Locate the cell with the specified text and output its (X, Y) center coordinate. 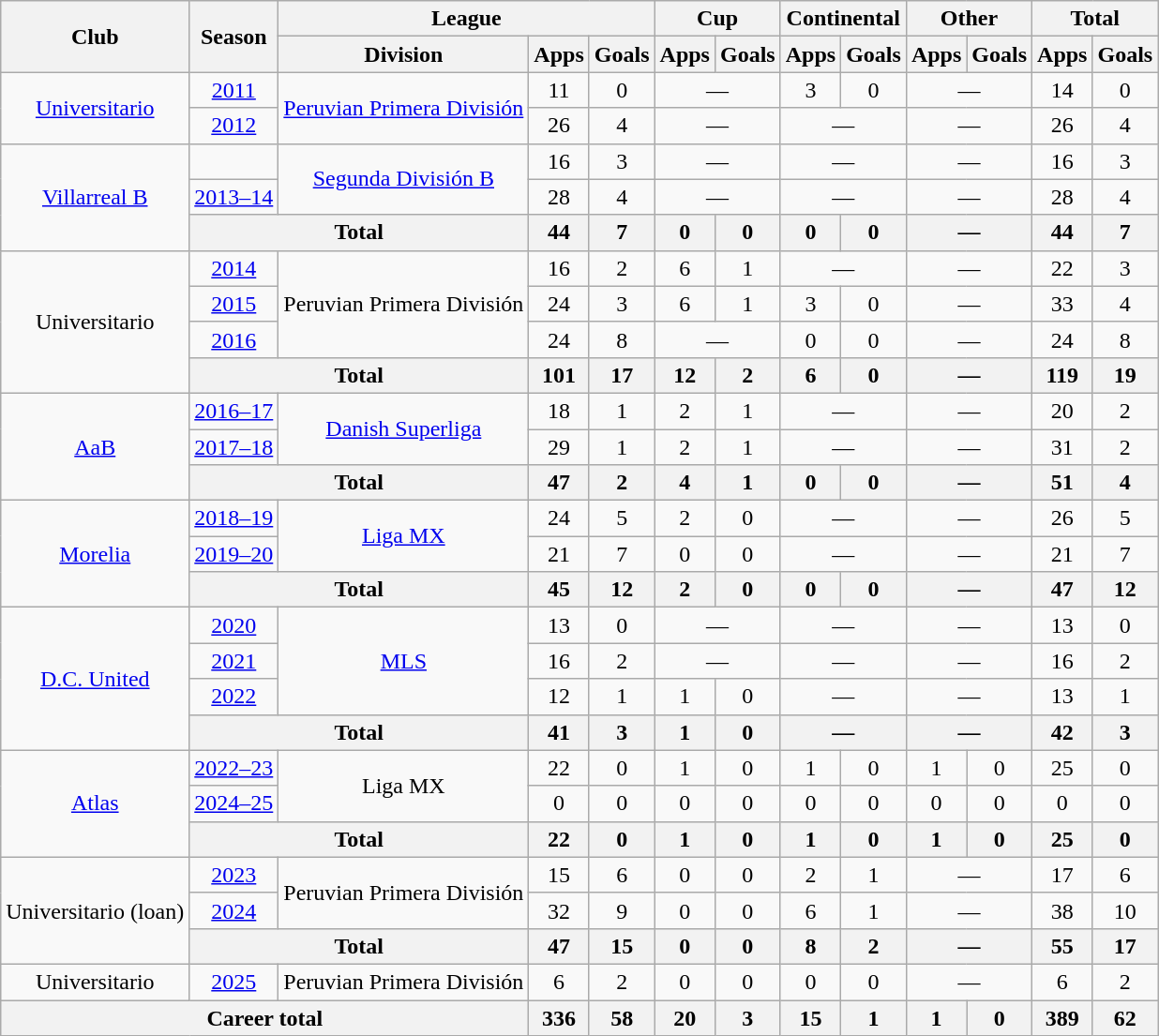
Club (96, 37)
101 (559, 375)
11 (559, 90)
31 (1062, 447)
41 (559, 732)
Season (234, 37)
2023 (234, 875)
51 (1062, 483)
Other (969, 19)
Cup (717, 19)
2017–18 (234, 447)
38 (1062, 910)
10 (1125, 910)
2022 (234, 697)
2025 (234, 982)
Universitario (loan) (96, 910)
389 (1062, 1017)
2018–19 (234, 518)
2016 (234, 339)
119 (1062, 375)
AaB (96, 446)
2024 (234, 910)
2012 (234, 126)
2015 (234, 304)
Segunda División B (403, 179)
2019–20 (234, 554)
32 (559, 910)
29 (559, 447)
14 (1062, 90)
2013–14 (234, 197)
58 (622, 1017)
Division (403, 54)
MLS (403, 661)
League (467, 19)
42 (1062, 732)
45 (559, 590)
Career total (264, 1017)
18 (559, 411)
55 (1062, 946)
D.C. United (96, 679)
2014 (234, 268)
2024–25 (234, 803)
Danish Superliga (403, 428)
9 (622, 910)
62 (1125, 1017)
Morelia (96, 554)
336 (559, 1017)
2011 (234, 90)
2020 (234, 625)
19 (1125, 375)
Continental (843, 19)
2022–23 (234, 768)
Villarreal B (96, 197)
2021 (234, 661)
2016–17 (234, 411)
33 (1062, 304)
Atlas (96, 803)
